Determine the (X, Y) coordinate at the center of the cell enclosing the given text.  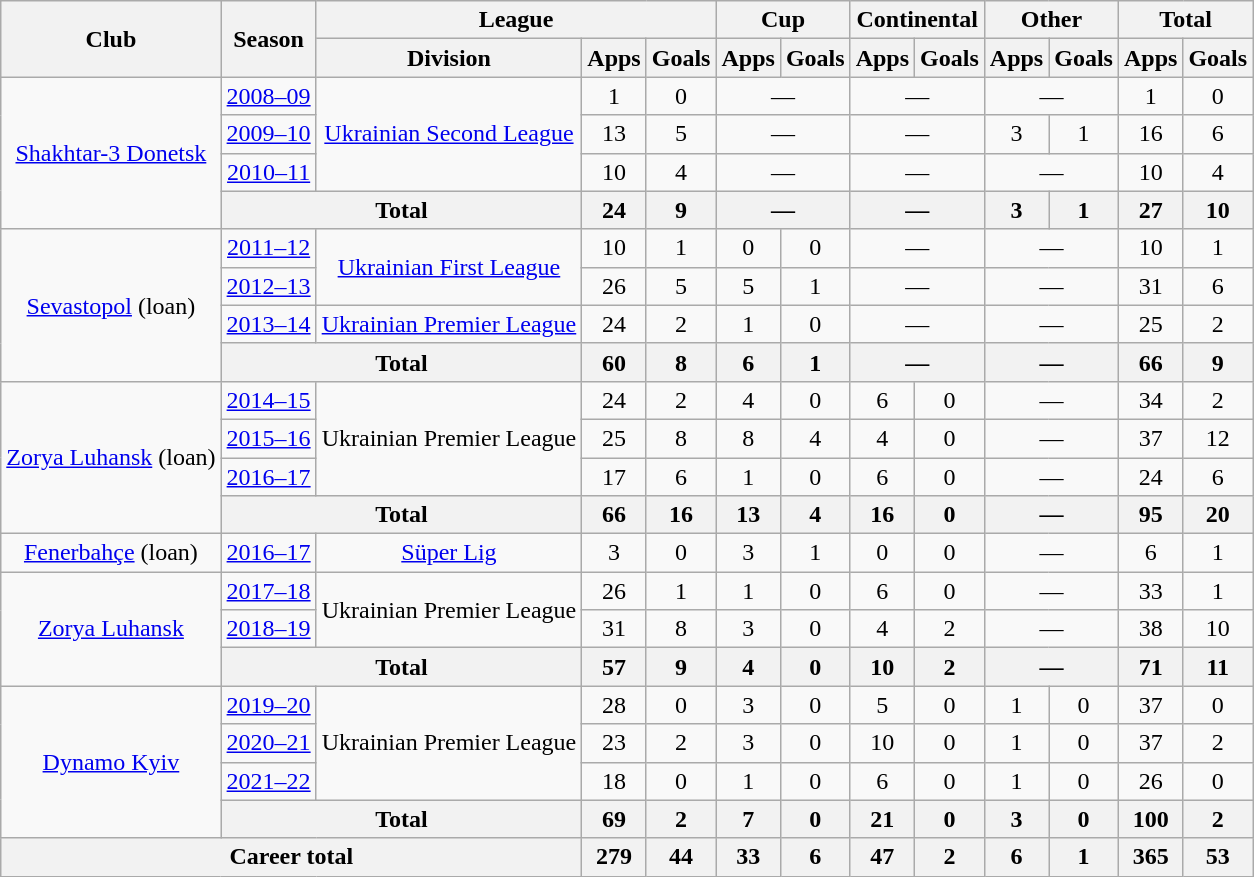
Cup (783, 20)
Ukrainian First League (449, 267)
Season (268, 39)
21 (882, 819)
2012–13 (268, 286)
47 (882, 857)
Division (449, 58)
2021–22 (268, 781)
League (516, 20)
Continental (917, 20)
Süper Lig (449, 553)
Dynamo Kyiv (111, 762)
23 (614, 743)
2017–18 (268, 591)
95 (1150, 515)
Ukrainian Second League (449, 134)
17 (614, 477)
2009–10 (268, 134)
Zorya Luhansk (loan) (111, 457)
2019–20 (268, 705)
100 (1150, 819)
11 (1218, 667)
2018–19 (268, 629)
2010–11 (268, 172)
2013–14 (268, 324)
71 (1150, 667)
Zorya Luhansk (111, 629)
Other (1051, 20)
18 (614, 781)
38 (1150, 629)
7 (748, 819)
2008–09 (268, 96)
Fenerbahçe (loan) (111, 553)
34 (1150, 400)
365 (1150, 857)
2015–16 (268, 438)
27 (1150, 210)
Club (111, 39)
2020–21 (268, 743)
2014–15 (268, 400)
57 (614, 667)
Career total (292, 857)
28 (614, 705)
44 (681, 857)
12 (1218, 438)
Sevastopol (loan) (111, 305)
Shakhtar-3 Donetsk (111, 153)
53 (1218, 857)
279 (614, 857)
20 (1218, 515)
69 (614, 819)
60 (614, 362)
2011–12 (268, 248)
